Return the (x, y) coordinate for the center point of the cell that contains the specified text.  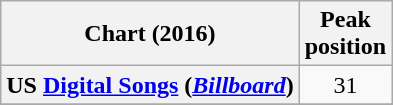
Chart (2016) (150, 34)
Peakposition (345, 34)
US Digital Songs (Billboard) (150, 85)
31 (345, 85)
